Scan for the cell matching the given text and deliver its (x, y) coordinate at center. 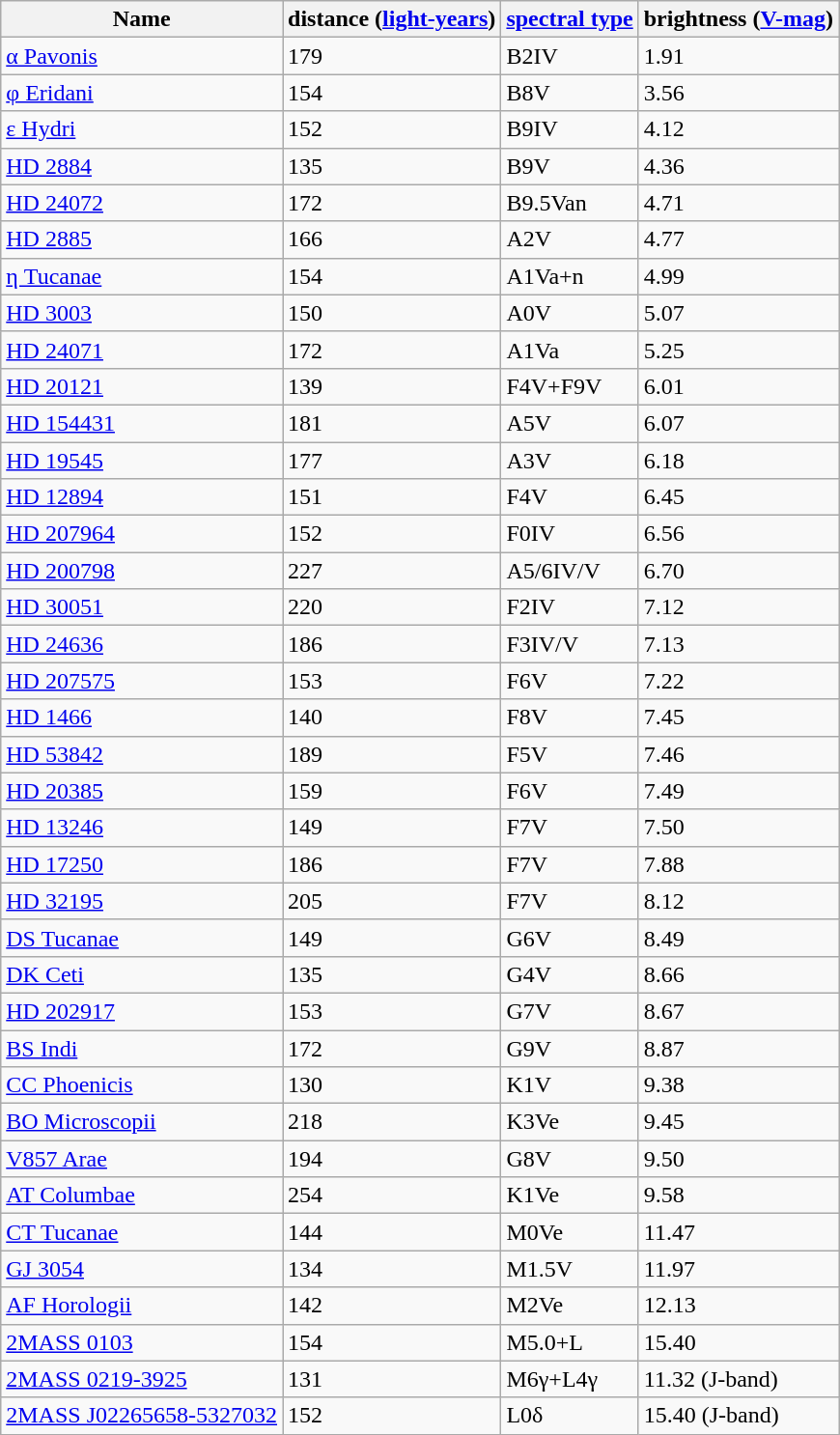
140 (392, 717)
7.45 (738, 717)
4.77 (738, 239)
1.91 (738, 56)
G6V (570, 938)
7.12 (738, 607)
K3Ve (570, 1122)
6.70 (738, 571)
9.38 (738, 1085)
M5.0+L (570, 1342)
8.67 (738, 1011)
HD 200798 (142, 571)
AF Horologii (142, 1306)
7.49 (738, 791)
6.18 (738, 461)
L0δ (570, 1416)
F8V (570, 717)
A1Va+n (570, 276)
K1V (570, 1085)
15.40 (738, 1342)
η Tucanae (142, 276)
6.01 (738, 386)
179 (392, 56)
spectral type (570, 19)
227 (392, 571)
A5/6IV/V (570, 571)
150 (392, 313)
8.87 (738, 1048)
A5V (570, 423)
F5V (570, 754)
B8V (570, 93)
6.07 (738, 423)
Name (142, 19)
M6γ+L4γ (570, 1379)
130 (392, 1085)
7.13 (738, 644)
B9V (570, 166)
CC Phoenicis (142, 1085)
2MASS 0103 (142, 1342)
6.45 (738, 497)
G9V (570, 1048)
8.12 (738, 901)
F3IV/V (570, 644)
5.07 (738, 313)
HD 24072 (142, 203)
142 (392, 1306)
5.25 (738, 350)
α Pavonis (142, 56)
DS Tucanae (142, 938)
CT Tucanae (142, 1232)
194 (392, 1159)
GJ 3054 (142, 1269)
11.47 (738, 1232)
AT Columbae (142, 1196)
11.97 (738, 1269)
HD 2885 (142, 239)
220 (392, 607)
181 (392, 423)
7.46 (738, 754)
166 (392, 239)
134 (392, 1269)
HD 30051 (142, 607)
9.58 (738, 1196)
HD 53842 (142, 754)
9.45 (738, 1122)
K1Ve (570, 1196)
218 (392, 1122)
8.49 (738, 938)
B9IV (570, 129)
7.50 (738, 828)
B2IV (570, 56)
15.40 (J-band) (738, 1416)
254 (392, 1196)
HD 13246 (142, 828)
4.71 (738, 203)
HD 154431 (142, 423)
BS Indi (142, 1048)
6.56 (738, 534)
HD 2884 (142, 166)
G4V (570, 974)
HD 207964 (142, 534)
M0Ve (570, 1232)
A2V (570, 239)
HD 17250 (142, 864)
8.66 (738, 974)
3.56 (738, 93)
2MASS J02265658-5327032 (142, 1416)
distance (light-years) (392, 19)
159 (392, 791)
HD 3003 (142, 313)
177 (392, 461)
205 (392, 901)
9.50 (738, 1159)
12.13 (738, 1306)
HD 207575 (142, 681)
HD 20121 (142, 386)
B9.5Van (570, 203)
4.12 (738, 129)
A1Va (570, 350)
151 (392, 497)
G7V (570, 1011)
HD 20385 (142, 791)
131 (392, 1379)
4.36 (738, 166)
HD 12894 (142, 497)
G8V (570, 1159)
ε Hydri (142, 129)
7.22 (738, 681)
F0IV (570, 534)
A0V (570, 313)
139 (392, 386)
DK Ceti (142, 974)
HD 1466 (142, 717)
HD 202917 (142, 1011)
HD 19545 (142, 461)
F4V+F9V (570, 386)
4.99 (738, 276)
V857 Arae (142, 1159)
144 (392, 1232)
M2Ve (570, 1306)
189 (392, 754)
2MASS 0219-3925 (142, 1379)
HD 32195 (142, 901)
HD 24071 (142, 350)
φ Eridani (142, 93)
7.88 (738, 864)
F2IV (570, 607)
HD 24636 (142, 644)
F4V (570, 497)
brightness (V-mag) (738, 19)
M1.5V (570, 1269)
BO Microscopii (142, 1122)
11.32 (J-band) (738, 1379)
A3V (570, 461)
